From the cell containing the given text, extract its center point as (x, y) coordinate. 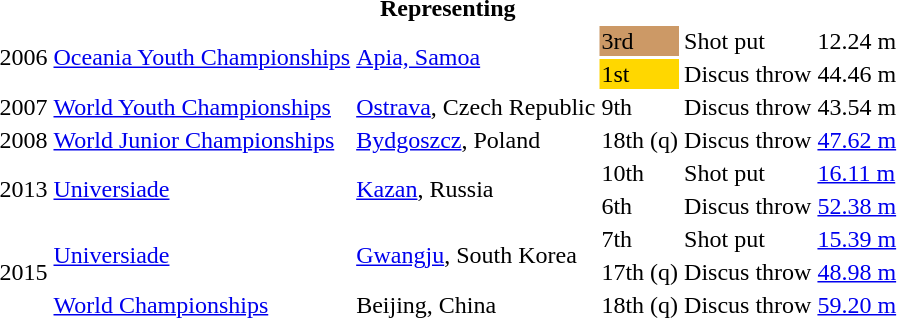
World Junior Championships (202, 140)
7th (640, 239)
18th (q) (640, 140)
3rd (640, 41)
Apia, Samoa (476, 58)
Kazan, Russia (476, 190)
17th (q) (640, 272)
Ostrava, Czech Republic (476, 107)
1st (640, 74)
Oceania Youth Championships (202, 58)
10th (640, 173)
9th (640, 107)
Gwangju, South Korea (476, 256)
World Youth Championships (202, 107)
Bydgoszcz, Poland (476, 140)
6th (640, 206)
